Determine the (X, Y) coordinate at the center of the cell enclosing the given text.  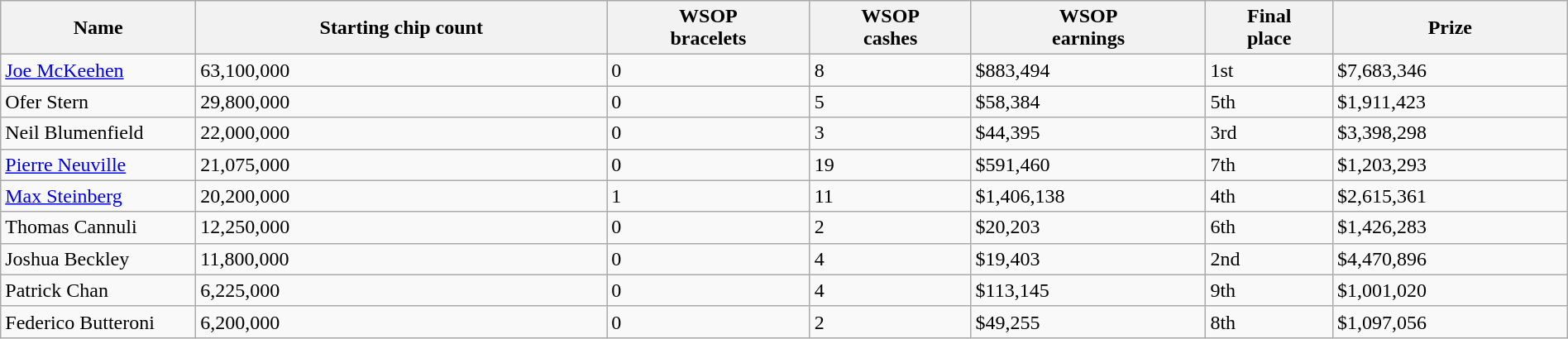
Starting chip count (402, 28)
5 (890, 102)
Max Steinberg (98, 196)
$44,395 (1088, 133)
$1,097,056 (1450, 322)
20,200,000 (402, 196)
8th (1269, 322)
$591,460 (1088, 165)
Joe McKeehen (98, 70)
6th (1269, 227)
6,200,000 (402, 322)
1 (709, 196)
5th (1269, 102)
$2,615,361 (1450, 196)
$7,683,346 (1450, 70)
29,800,000 (402, 102)
$113,145 (1088, 290)
$58,384 (1088, 102)
Neil Blumenfield (98, 133)
11 (890, 196)
2nd (1269, 259)
3 (890, 133)
Prize (1450, 28)
Thomas Cannuli (98, 227)
$19,403 (1088, 259)
$1,001,020 (1450, 290)
Patrick Chan (98, 290)
$49,255 (1088, 322)
19 (890, 165)
21,075,000 (402, 165)
$20,203 (1088, 227)
$1,426,283 (1450, 227)
Federico Butteroni (98, 322)
WSOPbracelets (709, 28)
Ofer Stern (98, 102)
$3,398,298 (1450, 133)
Pierre Neuville (98, 165)
6,225,000 (402, 290)
7th (1269, 165)
$1,911,423 (1450, 102)
11,800,000 (402, 259)
63,100,000 (402, 70)
$1,406,138 (1088, 196)
Joshua Beckley (98, 259)
3rd (1269, 133)
4th (1269, 196)
WSOPcashes (890, 28)
$1,203,293 (1450, 165)
Name (98, 28)
Finalplace (1269, 28)
$4,470,896 (1450, 259)
9th (1269, 290)
22,000,000 (402, 133)
1st (1269, 70)
WSOPearnings (1088, 28)
8 (890, 70)
12,250,000 (402, 227)
$883,494 (1088, 70)
